Return (x, y) of the center of cell containing provided text 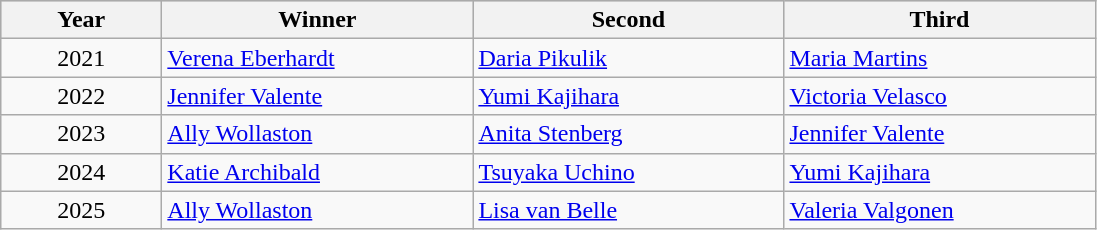
Maria Martins (940, 58)
Verena Eberhardt (318, 58)
Tsuyaka Uchino (628, 172)
Winner (318, 20)
2024 (82, 172)
Anita Stenberg (628, 134)
2021 (82, 58)
2025 (82, 210)
Daria Pikulik (628, 58)
Lisa van Belle (628, 210)
Second (628, 20)
Third (940, 20)
2022 (82, 96)
Katie Archibald (318, 172)
Victoria Velasco (940, 96)
Year (82, 20)
Valeria Valgonen (940, 210)
2023 (82, 134)
